Capture the cell that displays the provided text and extract its (X, Y) central coordinate. 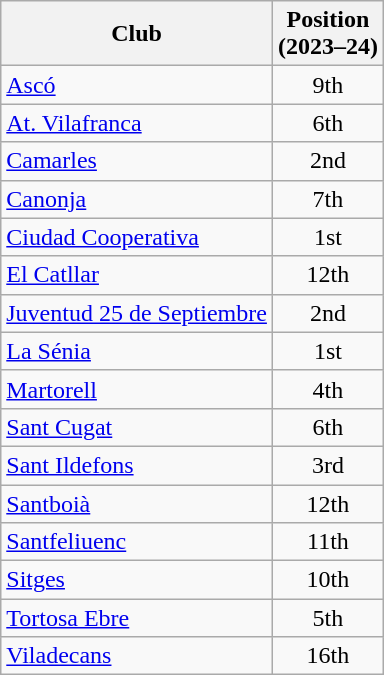
Sitges (137, 580)
3rd (328, 465)
Viladecans (137, 656)
Santfeliuenc (137, 542)
Ciudad Cooperativa (137, 237)
5th (328, 618)
Sant Ildefons (137, 465)
El Catllar (137, 275)
Juventud 25 de Septiembre (137, 313)
Santboià (137, 503)
Martorell (137, 389)
Club (137, 34)
9th (328, 85)
16th (328, 656)
La Sénia (137, 351)
7th (328, 199)
Camarles (137, 161)
Tortosa Ebre (137, 618)
Sant Cugat (137, 427)
10th (328, 580)
4th (328, 389)
Canonja (137, 199)
At. Vilafranca (137, 123)
Ascó (137, 85)
11th (328, 542)
Position(2023–24) (328, 34)
